Find where the given text appears and provide that cell's center as (X, Y) coordinate. 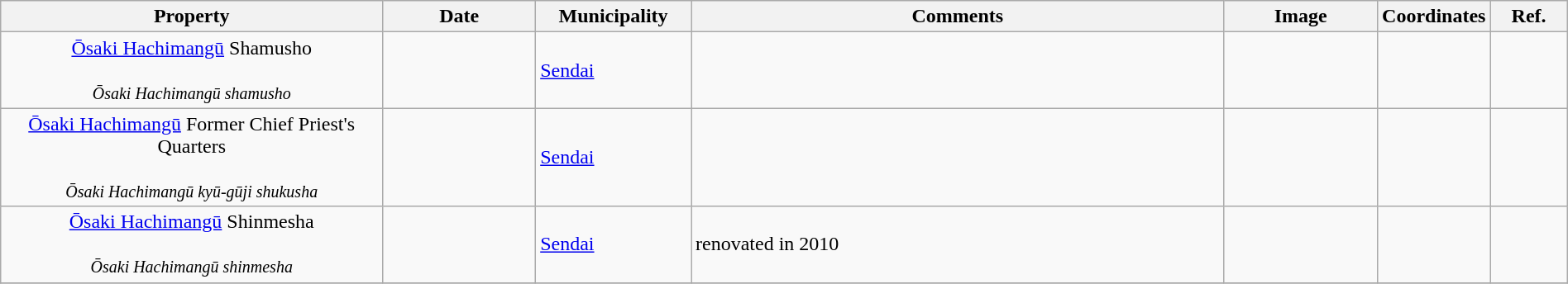
Property (192, 17)
Municipality (614, 17)
Ōsaki Hachimangū Former Chief Priest's QuartersŌsaki Hachimangū kyū-gūji shukusha (192, 157)
Coordinates (1434, 17)
Comments (958, 17)
renovated in 2010 (958, 244)
Image (1301, 17)
Ōsaki Hachimangū ShinmeshaŌsaki Hachimangū shinmesha (192, 244)
Date (460, 17)
Ref. (1528, 17)
Ōsaki Hachimangū ShamushoŌsaki Hachimangū shamusho (192, 70)
